Find where the given text appears and provide that cell's center as (x, y) coordinate. 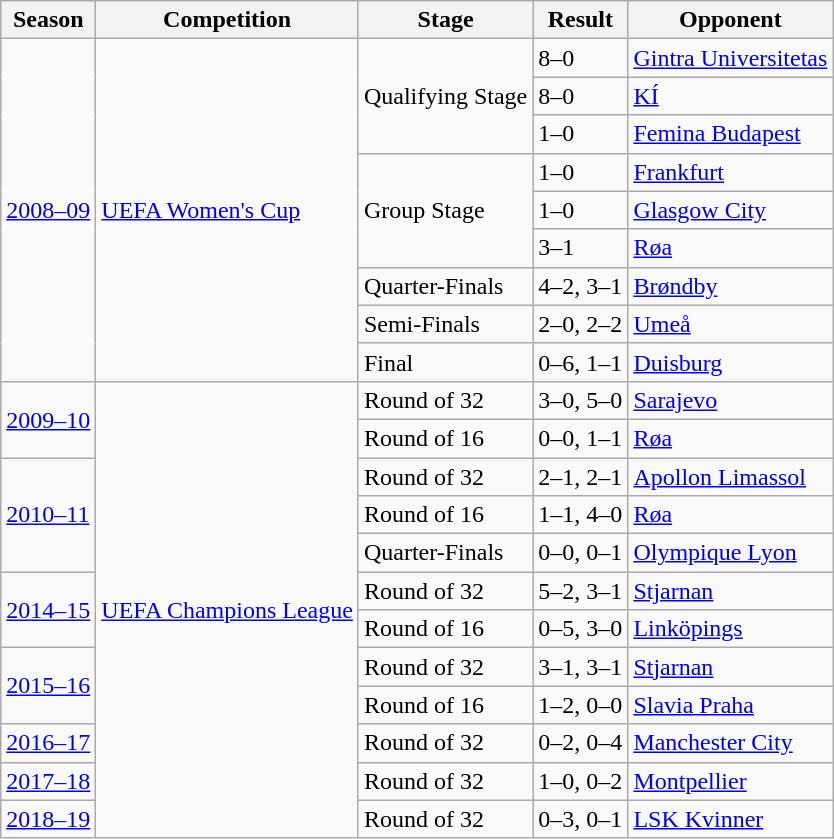
UEFA Women's Cup (228, 210)
4–2, 3–1 (580, 286)
2016–17 (48, 743)
Season (48, 20)
2010–11 (48, 515)
2014–15 (48, 610)
0–5, 3–0 (580, 629)
2015–16 (48, 686)
1–1, 4–0 (580, 515)
2008–09 (48, 210)
Linköpings (730, 629)
3–1, 3–1 (580, 667)
KÍ (730, 96)
UEFA Champions League (228, 610)
Olympique Lyon (730, 553)
1–2, 0–0 (580, 705)
Apollon Limassol (730, 477)
2–1, 2–1 (580, 477)
Frankfurt (730, 172)
Group Stage (445, 210)
Competition (228, 20)
Opponent (730, 20)
Semi-Finals (445, 324)
1–0, 0–2 (580, 781)
0–0, 1–1 (580, 438)
Glasgow City (730, 210)
2017–18 (48, 781)
5–2, 3–1 (580, 591)
Result (580, 20)
2018–19 (48, 819)
3–1 (580, 248)
2009–10 (48, 419)
Brøndby (730, 286)
0–6, 1–1 (580, 362)
Sarajevo (730, 400)
Slavia Praha (730, 705)
LSK Kvinner (730, 819)
Umeå (730, 324)
0–0, 0–1 (580, 553)
Stage (445, 20)
Qualifying Stage (445, 96)
0–2, 0–4 (580, 743)
2–0, 2–2 (580, 324)
Manchester City (730, 743)
Montpellier (730, 781)
Duisburg (730, 362)
Gintra Universitetas (730, 58)
3–0, 5–0 (580, 400)
0–3, 0–1 (580, 819)
Femina Budapest (730, 134)
Final (445, 362)
